For the text-containing cell, return its midpoint in (x, y) coordinate format. 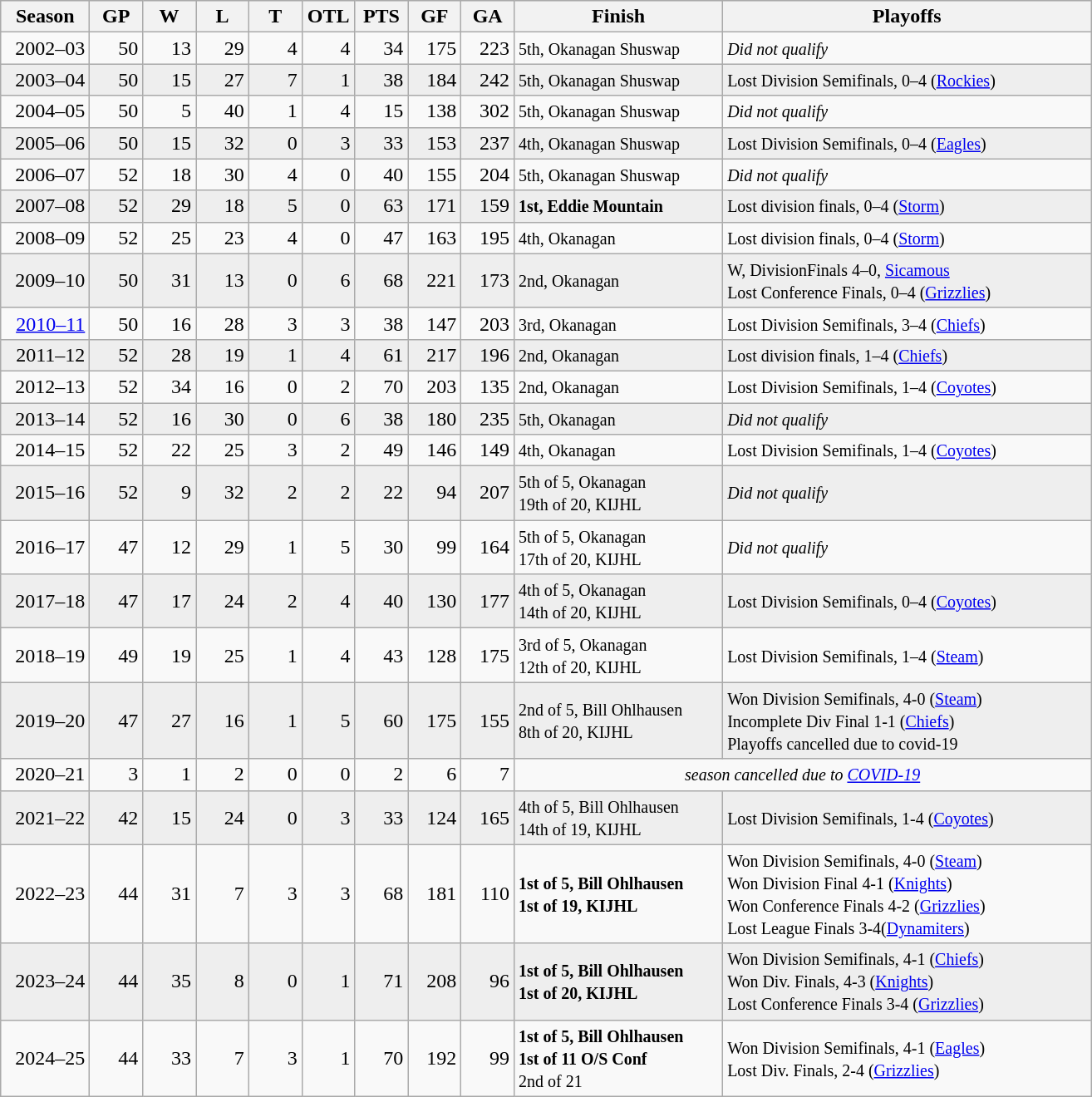
2006–07 (45, 175)
138 (435, 111)
3rd, Okanagan (618, 323)
2014–15 (45, 450)
61 (381, 355)
GA (488, 17)
1st of 5, Bill Ohlhausen1st of 20, KIJHL (618, 981)
63 (381, 206)
2004–05 (45, 111)
2017–18 (45, 602)
204 (488, 175)
164 (488, 547)
2022–23 (45, 894)
2020–21 (45, 775)
2021–22 (45, 818)
2013–14 (45, 418)
2024–25 (45, 1058)
208 (435, 981)
110 (488, 894)
135 (488, 386)
2nd of 5, Bill Ohlhausen8th of 20, KIJHL (618, 721)
season cancelled due to COVID-19 (803, 775)
2023–24 (45, 981)
237 (488, 143)
221 (435, 281)
180 (435, 418)
Won Division Semifinals, 4-0 (Steam)Incomplete Div Final 1-1 (Chiefs)Playoffs cancelled due to covid-19 (908, 721)
235 (488, 418)
17 (170, 602)
GP (116, 17)
2003–04 (45, 80)
35 (170, 981)
L (223, 17)
Lost Division Semifinals, 3–4 (Chiefs) (908, 323)
4th of 5, Bill Ohlhausen14th of 19, KIJHL (618, 818)
181 (435, 894)
5th of 5, Okanagan19th of 20, KIJHL (618, 494)
Lost division finals, 1–4 (Chiefs) (908, 355)
8 (223, 981)
Lost Division Semifinals, 0–4 (Eagles) (908, 143)
124 (435, 818)
Won Division Semifinals, 4-1 (Chiefs)Won Div. Finals, 4-3 (Knights)Lost Conference Finals 3-4 (Grizzlies) (908, 981)
2018–19 (45, 655)
42 (116, 818)
2015–16 (45, 494)
2011–12 (45, 355)
163 (435, 238)
OTL (328, 17)
173 (488, 281)
Season (45, 17)
3rd of 5, Okanagan12th of 20, KIJHL (618, 655)
2016–17 (45, 547)
1st of 5, Bill Ohlhausen1st of 19, KIJHL (618, 894)
9 (170, 494)
195 (488, 238)
149 (488, 450)
2010–11 (45, 323)
4th, Okanagan Shuswap (618, 143)
Lost Division Semifinals, 0–4 (Coyotes) (908, 602)
T (275, 17)
Finish (618, 17)
5th, Okanagan (618, 418)
146 (435, 450)
GF (435, 17)
2012–13 (45, 386)
23 (223, 238)
W (170, 17)
5th of 5, Okanagan17th of 20, KIJHL (618, 547)
1st of 5, Bill Ohlhausen1st of 11 O/S Conf2nd of 21 (618, 1058)
Lost Division Semifinals, 1–4 (Steam) (908, 655)
60 (381, 721)
Won Division Semifinals, 4-0 (Steam)Won Division Final 4-1 (Knights)Won Conference Finals 4-2 (Grizzlies)Lost League Finals 3-4(Dynamiters) (908, 894)
196 (488, 355)
W, DivisionFinals 4–0, SicamousLost Conference Finals, 0–4 (Grizzlies) (908, 281)
2009–10 (45, 281)
159 (488, 206)
Won Division Semifinals, 4-1 (Eagles)Lost Div. Finals, 2-4 (Grizzlies) (908, 1058)
43 (381, 655)
2019–20 (45, 721)
165 (488, 818)
302 (488, 111)
PTS (381, 17)
Lost Division Semifinals, 0–4 (Rockies) (908, 80)
96 (488, 981)
2007–08 (45, 206)
223 (488, 48)
192 (435, 1058)
177 (488, 602)
184 (435, 80)
207 (488, 494)
130 (435, 602)
1st, Eddie Mountain (618, 206)
153 (435, 143)
94 (435, 494)
171 (435, 206)
128 (435, 655)
242 (488, 80)
Playoffs (908, 17)
4th of 5, Okanagan14th of 20, KIJHL (618, 602)
2005–06 (45, 143)
147 (435, 323)
2008–09 (45, 238)
2002–03 (45, 48)
12 (170, 547)
71 (381, 981)
217 (435, 355)
Lost Division Semifinals, 1-4 (Coyotes) (908, 818)
